Detect which cell encompasses the target text, then output its [x, y] center coordinate. 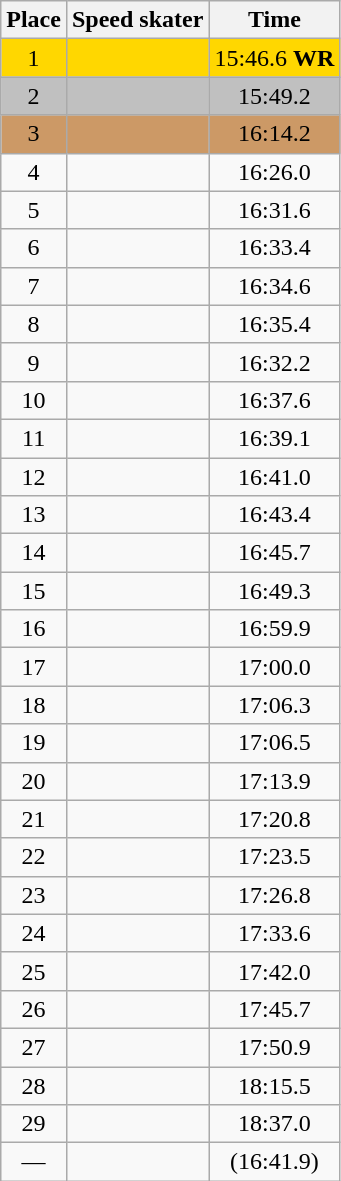
25 [34, 971]
29 [34, 1124]
16:43.4 [274, 515]
Place [34, 20]
(16:41.9) [274, 1162]
4 [34, 172]
— [34, 1162]
17:06.5 [274, 743]
15 [34, 591]
23 [34, 895]
16:37.6 [274, 400]
6 [34, 248]
17:50.9 [274, 1047]
17:00.0 [274, 667]
7 [34, 286]
17:33.6 [274, 933]
17:23.5 [274, 857]
2 [34, 96]
5 [34, 210]
17:42.0 [274, 971]
16:31.6 [274, 210]
17 [34, 667]
9 [34, 362]
24 [34, 933]
Speed skater [137, 20]
16 [34, 629]
18:37.0 [274, 1124]
11 [34, 438]
10 [34, 400]
17:45.7 [274, 1009]
16:26.0 [274, 172]
16:59.9 [274, 629]
14 [34, 553]
22 [34, 857]
13 [34, 515]
17:06.3 [274, 705]
12 [34, 477]
3 [34, 134]
18 [34, 705]
21 [34, 819]
8 [34, 324]
16:32.2 [274, 362]
17:20.8 [274, 819]
26 [34, 1009]
16:49.3 [274, 591]
16:34.6 [274, 286]
15:46.6 WR [274, 58]
15:49.2 [274, 96]
16:41.0 [274, 477]
19 [34, 743]
1 [34, 58]
28 [34, 1085]
17:26.8 [274, 895]
16:39.1 [274, 438]
16:14.2 [274, 134]
16:45.7 [274, 553]
16:35.4 [274, 324]
17:13.9 [274, 781]
16:33.4 [274, 248]
20 [34, 781]
27 [34, 1047]
Time [274, 20]
18:15.5 [274, 1085]
